Extract the [x, y] coordinate from the center of the cell holding the provided text.  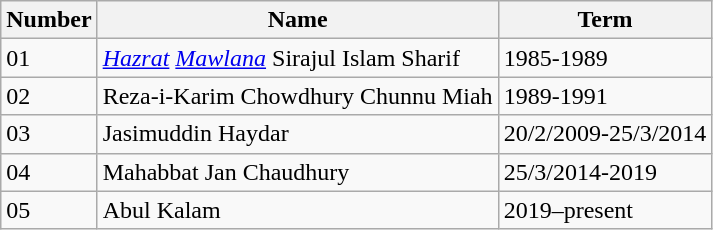
Reza-i-Karim Chowdhury Chunnu Miah [298, 96]
02 [49, 96]
Name [298, 20]
Jasimuddin Haydar [298, 134]
04 [49, 172]
1985-1989 [605, 58]
20/2/2009-25/3/2014 [605, 134]
Abul Kalam [298, 210]
05 [49, 210]
03 [49, 134]
1989-1991 [605, 96]
25/3/2014-2019 [605, 172]
Number [49, 20]
01 [49, 58]
Mahabbat Jan Chaudhury [298, 172]
Term [605, 20]
2019–present [605, 210]
Hazrat Mawlana Sirajul Islam Sharif [298, 58]
